For the text-containing cell, return its midpoint in [X, Y] coordinate format. 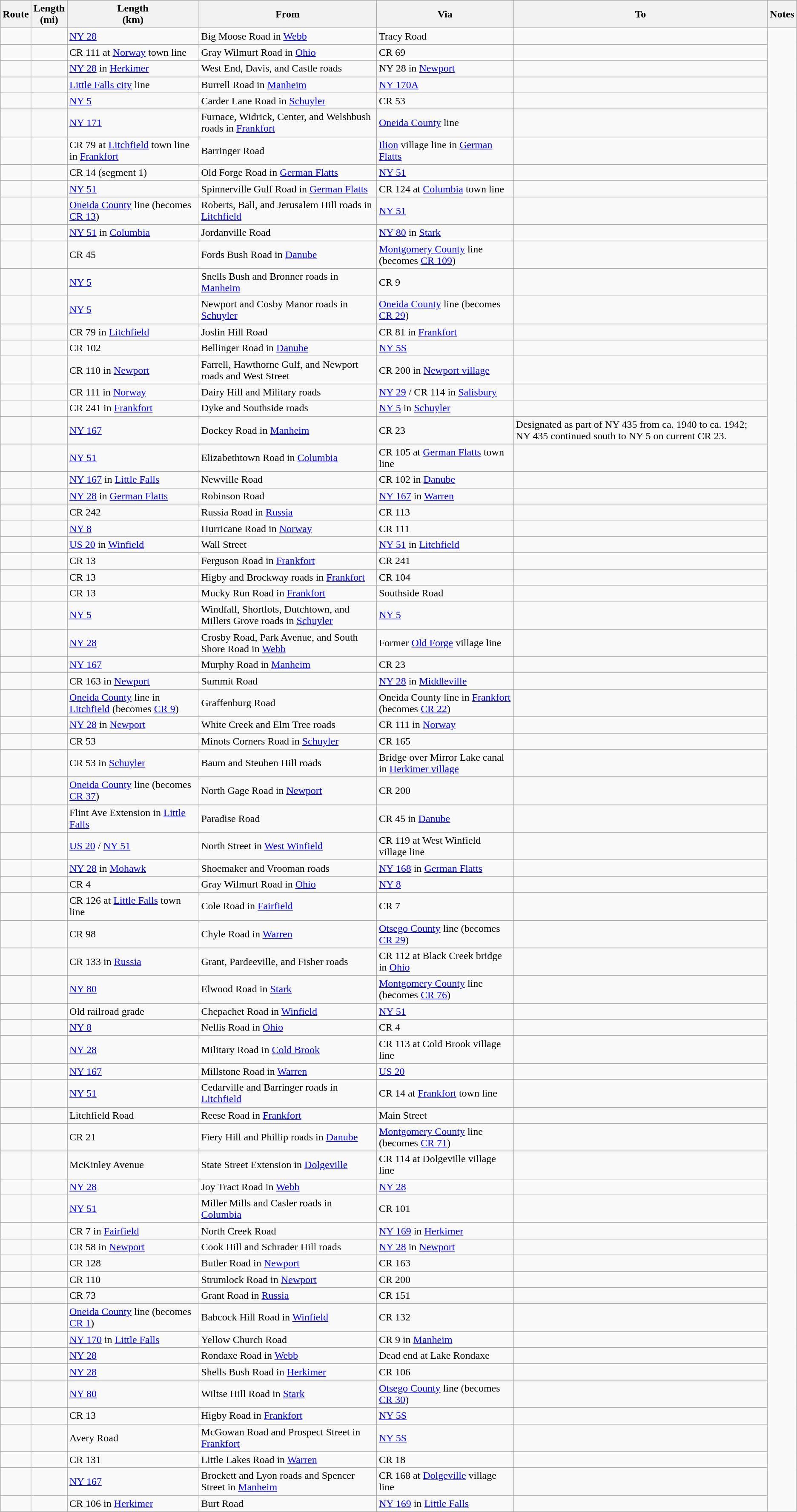
Chepachet Road in Winfield [288, 1011]
From [288, 14]
CR 132 [445, 1318]
Via [445, 14]
NY 29 / CR 114 in Salisbury [445, 392]
CR 168 at Dolgeville village line [445, 1481]
Grant Road in Russia [288, 1296]
Wall Street [288, 544]
US 20 [445, 1071]
Dyke and Southside roads [288, 408]
Graffenburg Road [288, 703]
Cedarville and Barringer roads in Litchfield [288, 1093]
North Street in West Winfield [288, 846]
Minots Corners Road in Schuyler [288, 741]
Ferguson Road in Frankfort [288, 561]
CR 79 in Litchfield [133, 332]
Butler Road in Newport [288, 1263]
Chyle Road in Warren [288, 934]
Otsego County line (becomes CR 29) [445, 934]
CR 128 [133, 1263]
NY 170A [445, 85]
CR 7 in Fairfield [133, 1231]
Oneida County line in Frankfort (becomes CR 22) [445, 703]
McKinley Avenue [133, 1165]
NY 5 in Schuyler [445, 408]
CR 126 at Little Falls town line [133, 906]
Oneida County line [445, 123]
Dead end at Lake Rondaxe [445, 1356]
CR 112 at Black Creek bridge in Ohio [445, 962]
Former Old Forge village line [445, 643]
Montgomery County line (becomes CR 76) [445, 989]
Notes [782, 14]
CR 102 in Danube [445, 480]
CR 45 [133, 255]
CR 111 at Norway town line [133, 52]
CR 81 in Frankfort [445, 332]
Farrell, Hawthorne Gulf, and Newport roads and West Street [288, 370]
Snells Bush and Bronner roads in Manheim [288, 283]
NY 51 in Columbia [133, 232]
CR 98 [133, 934]
Summit Road [288, 681]
Length(km) [133, 14]
CR 241 [445, 561]
Windfall, Shortlots, Dutchtown, and Millers Grove roads in Schuyler [288, 616]
CR 133 in Russia [133, 962]
North Gage Road in Newport [288, 791]
Brockett and Lyon roads and Spencer Street in Manheim [288, 1481]
CR 69 [445, 52]
Route [16, 14]
Dairy Hill and Military roads [288, 392]
Joslin Hill Road [288, 332]
Old Forge Road in German Flatts [288, 172]
CR 106 [445, 1372]
Cole Road in Fairfield [288, 906]
CR 73 [133, 1296]
State Street Extension in Dolgeville [288, 1165]
CR 113 [445, 512]
Otsego County line (becomes CR 30) [445, 1394]
Hurricane Road in Norway [288, 528]
CR 124 at Columbia town line [445, 189]
Mucky Run Road in Frankfort [288, 593]
NY 169 in Herkimer [445, 1231]
North Creek Road [288, 1231]
NY 167 in Little Falls [133, 480]
CR 163 [445, 1263]
Spinnerville Gulf Road in German Flatts [288, 189]
Strumlock Road in Newport [288, 1279]
Big Moose Road in Webb [288, 36]
CR 14 (segment 1) [133, 172]
Flint Ave Extension in Little Falls [133, 818]
NY 28 in German Flatts [133, 496]
Shells Bush Road in Herkimer [288, 1372]
Oneida County line (becomes CR 1) [133, 1318]
CR 105 at German Flatts town line [445, 458]
Burt Road [288, 1503]
Grant, Pardeeville, and Fisher roads [288, 962]
Higby and Brockway roads in Frankfort [288, 577]
Elizabethtown Road in Columbia [288, 458]
NY 28 in Mohawk [133, 868]
CR 9 in Manheim [445, 1340]
CR 102 [133, 348]
Length(mi) [49, 14]
Oneida County line (becomes CR 13) [133, 210]
Ilion village line in German Flatts [445, 151]
NY 170 in Little Falls [133, 1340]
NY 169 in Little Falls [445, 1503]
Miller Mills and Casler roads in Columbia [288, 1209]
Avery Road [133, 1438]
Robinson Road [288, 496]
Tracy Road [445, 36]
Bridge over Mirror Lake canal in Herkimer village [445, 763]
CR 53 in Schuyler [133, 763]
West End, Davis, and Castle roads [288, 69]
CR 106 in Herkimer [133, 1503]
Crosby Road, Park Avenue, and South Shore Road in Webb [288, 643]
CR 18 [445, 1460]
CR 21 [133, 1137]
To [640, 14]
Bellinger Road in Danube [288, 348]
McGowan Road and Prospect Street in Frankfort [288, 1438]
Dockey Road in Manheim [288, 430]
Oneida County line (becomes CR 29) [445, 310]
CR 14 at Frankfort town line [445, 1093]
CR 113 at Cold Brook village line [445, 1050]
Litchfield Road [133, 1115]
Babcock Hill Road in Winfield [288, 1318]
CR 110 in Newport [133, 370]
Barringer Road [288, 151]
CR 58 in Newport [133, 1247]
Newville Road [288, 480]
NY 51 in Litchfield [445, 544]
CR 242 [133, 512]
Yellow Church Road [288, 1340]
Little Lakes Road in Warren [288, 1460]
CR 241 in Frankfort [133, 408]
Oneida County line in Litchfield (becomes CR 9) [133, 703]
Rondaxe Road in Webb [288, 1356]
CR 200 in Newport village [445, 370]
CR 119 at West Winfield village line [445, 846]
Cook Hill and Schrader Hill roads [288, 1247]
Oneida County line (becomes CR 37) [133, 791]
Paradise Road [288, 818]
White Creek and Elm Tree roads [288, 725]
NY 28 in Middleville [445, 681]
NY 167 in Warren [445, 496]
Joy Tract Road in Webb [288, 1187]
Baum and Steuben Hill roads [288, 763]
CR 101 [445, 1209]
NY 168 in German Flatts [445, 868]
US 20 in Winfield [133, 544]
CR 9 [445, 283]
CR 45 in Danube [445, 818]
Main Street [445, 1115]
Roberts, Ball, and Jerusalem Hill roads in Litchfield [288, 210]
NY 28 in Herkimer [133, 69]
Burrell Road in Manheim [288, 85]
US 20 / NY 51 [133, 846]
Fiery Hill and Phillip roads in Danube [288, 1137]
Carder Lane Road in Schuyler [288, 101]
Millstone Road in Warren [288, 1071]
Jordanville Road [288, 232]
Montgomery County line (becomes CR 109) [445, 255]
CR 165 [445, 741]
Russia Road in Russia [288, 512]
Shoemaker and Vrooman roads [288, 868]
CR 104 [445, 577]
Murphy Road in Manheim [288, 665]
Old railroad grade [133, 1011]
Southside Road [445, 593]
CR 114 at Dolgeville village line [445, 1165]
CR 131 [133, 1460]
CR 163 in Newport [133, 681]
Designated as part of NY 435 from ca. 1940 to ca. 1942; NY 435 continued south to NY 5 on current CR 23. [640, 430]
Military Road in Cold Brook [288, 1050]
NY 80 in Stark [445, 232]
CR 79 at Litchfield town line in Frankfort [133, 151]
CR 151 [445, 1296]
Nellis Road in Ohio [288, 1028]
Montgomery County line (becomes CR 71) [445, 1137]
Reese Road in Frankfort [288, 1115]
Higby Road in Frankfort [288, 1416]
NY 171 [133, 123]
CR 7 [445, 906]
Little Falls city line [133, 85]
CR 110 [133, 1279]
Elwood Road in Stark [288, 989]
Wiltse Hill Road in Stark [288, 1394]
Furnace, Widrick, Center, and Welshbush roads in Frankfort [288, 123]
Newport and Cosby Manor roads in Schuyler [288, 310]
Fords Bush Road in Danube [288, 255]
CR 111 [445, 528]
